Return (x, y) of the center of cell containing provided text 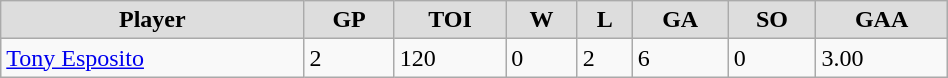
120 (450, 58)
6 (680, 58)
Player (152, 20)
L (604, 20)
TOI (450, 20)
SO (772, 20)
GAA (882, 20)
Tony Esposito (152, 58)
GP (349, 20)
3.00 (882, 58)
GA (680, 20)
W (542, 20)
